Return [x, y] of the center of cell containing provided text 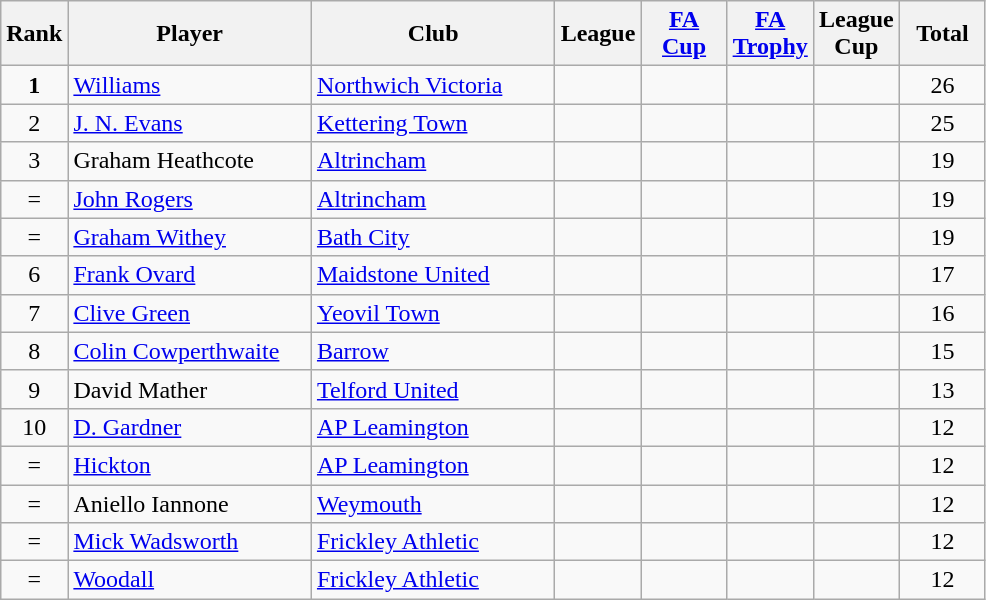
Graham Heathcote [190, 161]
3 [34, 161]
Kettering Town [433, 123]
6 [34, 275]
8 [34, 351]
League Cup [856, 34]
16 [942, 313]
Frank Ovard [190, 275]
2 [34, 123]
League [598, 34]
Williams [190, 85]
10 [34, 427]
Club [433, 34]
7 [34, 313]
FA Trophy [770, 34]
Clive Green [190, 313]
David Mather [190, 389]
17 [942, 275]
Mick Wadsworth [190, 542]
Weymouth [433, 503]
Northwich Victoria [433, 85]
Graham Withey [190, 237]
25 [942, 123]
13 [942, 389]
Bath City [433, 237]
1 [34, 85]
John Rogers [190, 199]
Telford United [433, 389]
J. N. Evans [190, 123]
Hickton [190, 465]
15 [942, 351]
FA Cup [684, 34]
D. Gardner [190, 427]
Barrow [433, 351]
Total [942, 34]
9 [34, 389]
Yeovil Town [433, 313]
Player [190, 34]
Colin Cowperthwaite [190, 351]
Rank [34, 34]
Maidstone United [433, 275]
Woodall [190, 580]
Aniello Iannone [190, 503]
26 [942, 85]
